Output the [X, Y] coordinate of the center of the cell containing the given text.  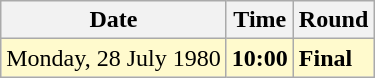
Final [333, 58]
Monday, 28 July 1980 [114, 58]
10:00 [260, 58]
Time [260, 20]
Date [114, 20]
Round [333, 20]
